Find where the given text appears and provide that cell's center as [X, Y] coordinate. 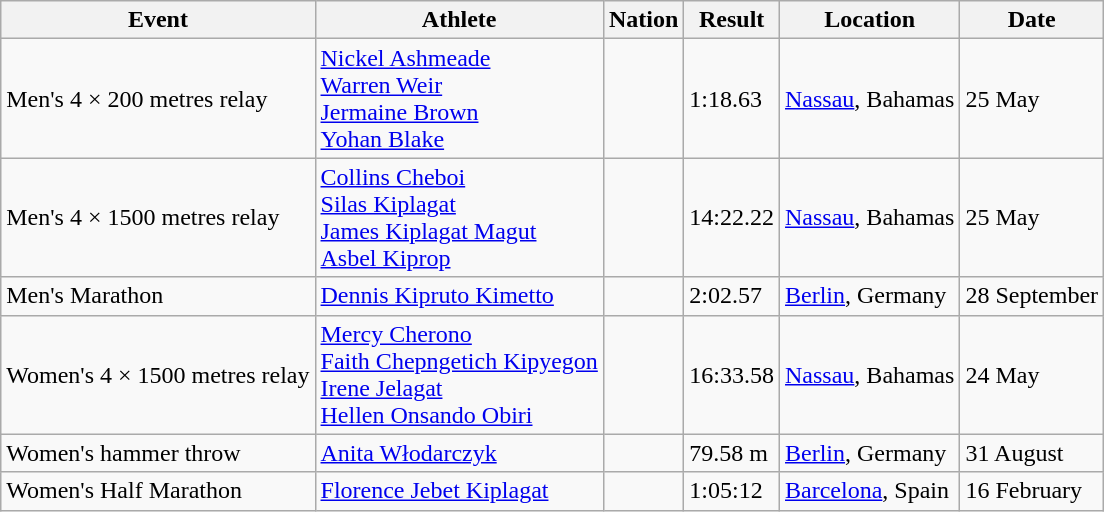
Nation [643, 20]
Mercy CheronoFaith Chepngetich KipyegonIrene JelagatHellen Onsando Obiri [459, 374]
Date [1032, 20]
1:05:12 [732, 491]
Women's 4 × 1500 metres relay [158, 374]
79.58 m [732, 453]
Men's 4 × 200 metres relay [158, 98]
Event [158, 20]
Men's Marathon [158, 296]
Nickel AshmeadeWarren WeirJermaine BrownYohan Blake [459, 98]
Florence Jebet Kiplagat [459, 491]
1:18.63 [732, 98]
Men's 4 × 1500 metres relay [158, 218]
16 February [1032, 491]
Women's Half Marathon [158, 491]
28 September [1032, 296]
14:22.22 [732, 218]
24 May [1032, 374]
Barcelona, Spain [870, 491]
Collins CheboiSilas KiplagatJames Kiplagat MagutAsbel Kiprop [459, 218]
Athlete [459, 20]
31 August [1032, 453]
Result [732, 20]
Location [870, 20]
Dennis Kipruto Kimetto [459, 296]
2:02.57 [732, 296]
16:33.58 [732, 374]
Anita Włodarczyk [459, 453]
Women's hammer throw [158, 453]
